Extract the [x, y] coordinate from the center of the cell holding the provided text.  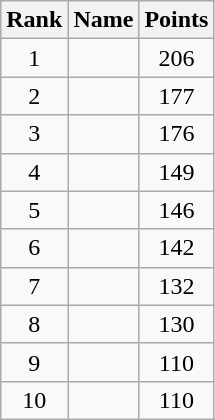
149 [176, 172]
146 [176, 210]
Name [104, 20]
130 [176, 324]
6 [34, 248]
3 [34, 134]
206 [176, 58]
4 [34, 172]
Rank [34, 20]
177 [176, 96]
2 [34, 96]
9 [34, 362]
Points [176, 20]
176 [176, 134]
7 [34, 286]
10 [34, 400]
1 [34, 58]
8 [34, 324]
142 [176, 248]
5 [34, 210]
132 [176, 286]
